Determine the (x, y) coordinate at the center of the cell enclosing the given text.  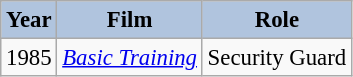
Basic Training (130, 58)
Film (130, 20)
Year (29, 20)
Security Guard (276, 58)
1985 (29, 58)
Role (276, 20)
